From the cell containing the given text, extract its center point as (x, y) coordinate. 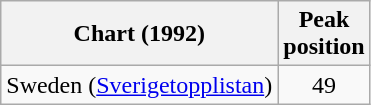
Sweden (Sverigetopplistan) (140, 85)
Chart (1992) (140, 34)
Peakposition (324, 34)
49 (324, 85)
